Capture the cell that displays the provided text and extract its (x, y) central coordinate. 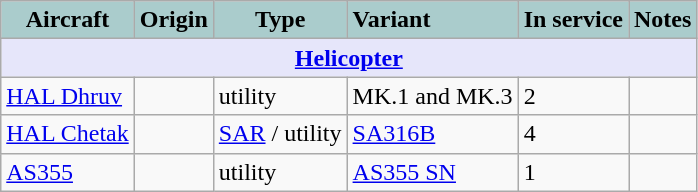
4 (573, 134)
AS355 SN (432, 172)
SAR / utility (280, 134)
HAL Chetak (68, 134)
Type (280, 20)
Origin (174, 20)
MK.1 and MK.3 (432, 96)
Aircraft (68, 20)
SA316B (432, 134)
Notes (662, 20)
Variant (432, 20)
HAL Dhruv (68, 96)
Helicopter (349, 58)
In service (573, 20)
2 (573, 96)
AS355 (68, 172)
1 (573, 172)
